Search for the cell housing the specified text and yield its [X, Y] center coordinate. 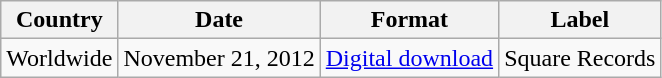
Worldwide [60, 58]
November 21, 2012 [219, 58]
Square Records [580, 58]
Date [219, 20]
Digital download [409, 58]
Country [60, 20]
Label [580, 20]
Format [409, 20]
